Determine the (X, Y) coordinate at the center of the cell enclosing the given text.  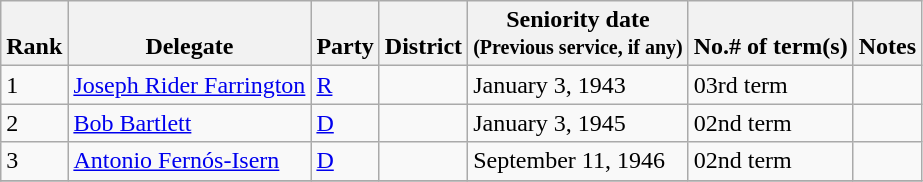
Notes (887, 34)
Antonio Fernós-Isern (190, 161)
January 3, 1943 (578, 85)
No.# of term(s) (770, 34)
Party (345, 34)
3 (34, 161)
January 3, 1945 (578, 123)
Delegate (190, 34)
Seniority date(Previous service, if any) (578, 34)
R (345, 85)
Joseph Rider Farrington (190, 85)
District (423, 34)
1 (34, 85)
03rd term (770, 85)
Rank (34, 34)
2 (34, 123)
September 11, 1946 (578, 161)
Bob Bartlett (190, 123)
